Pinpoint the cell where the given text exists, returning its (X, Y) midpoint coordinate. 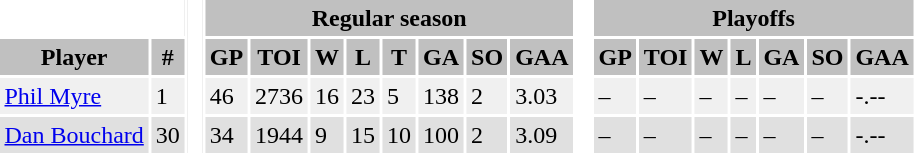
15 (364, 135)
23 (364, 96)
5 (400, 96)
Playoffs (754, 18)
100 (442, 135)
30 (168, 135)
16 (328, 96)
3.09 (542, 135)
Player (74, 57)
9 (328, 135)
T (400, 57)
Dan Bouchard (74, 135)
1 (168, 96)
2736 (280, 96)
138 (442, 96)
Regular season (389, 18)
# (168, 57)
3.03 (542, 96)
1944 (280, 135)
34 (226, 135)
Phil Myre (74, 96)
46 (226, 96)
10 (400, 135)
